Find where the given text appears and provide that cell's center as (X, Y) coordinate. 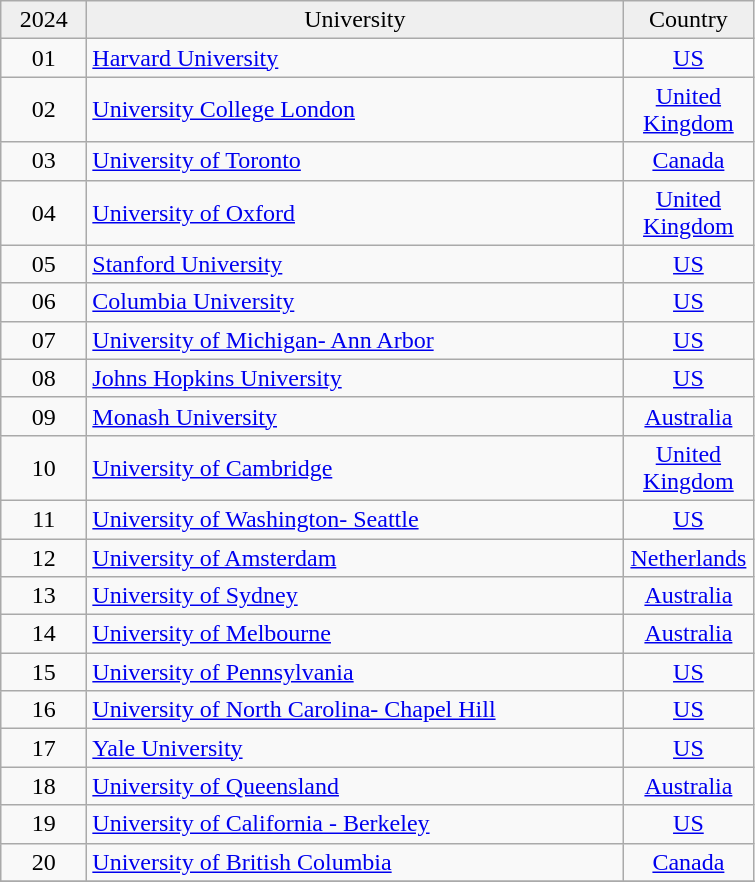
University of Michigan- Ann Arbor (355, 340)
University of British Columbia (355, 862)
11 (44, 519)
18 (44, 786)
University of Cambridge (355, 468)
Monash University (355, 416)
Country (688, 20)
14 (44, 634)
University of Toronto (355, 161)
02 (44, 110)
University (355, 20)
University of California - Berkeley (355, 824)
Netherlands (688, 557)
08 (44, 378)
Stanford University (355, 264)
University of Melbourne (355, 634)
Harvard University (355, 58)
12 (44, 557)
19 (44, 824)
Columbia University (355, 302)
20 (44, 862)
University College London (355, 110)
03 (44, 161)
13 (44, 596)
University of Amsterdam (355, 557)
06 (44, 302)
15 (44, 672)
University of North Carolina- Chapel Hill (355, 710)
17 (44, 748)
Yale University (355, 748)
09 (44, 416)
01 (44, 58)
University of Sydney (355, 596)
2024 (44, 20)
07 (44, 340)
University of Oxford (355, 212)
16 (44, 710)
05 (44, 264)
Johns Hopkins University (355, 378)
University of Pennsylvania (355, 672)
University of Washington- Seattle (355, 519)
University of Queensland (355, 786)
04 (44, 212)
10 (44, 468)
